Capture the cell that displays the provided text and extract its (x, y) central coordinate. 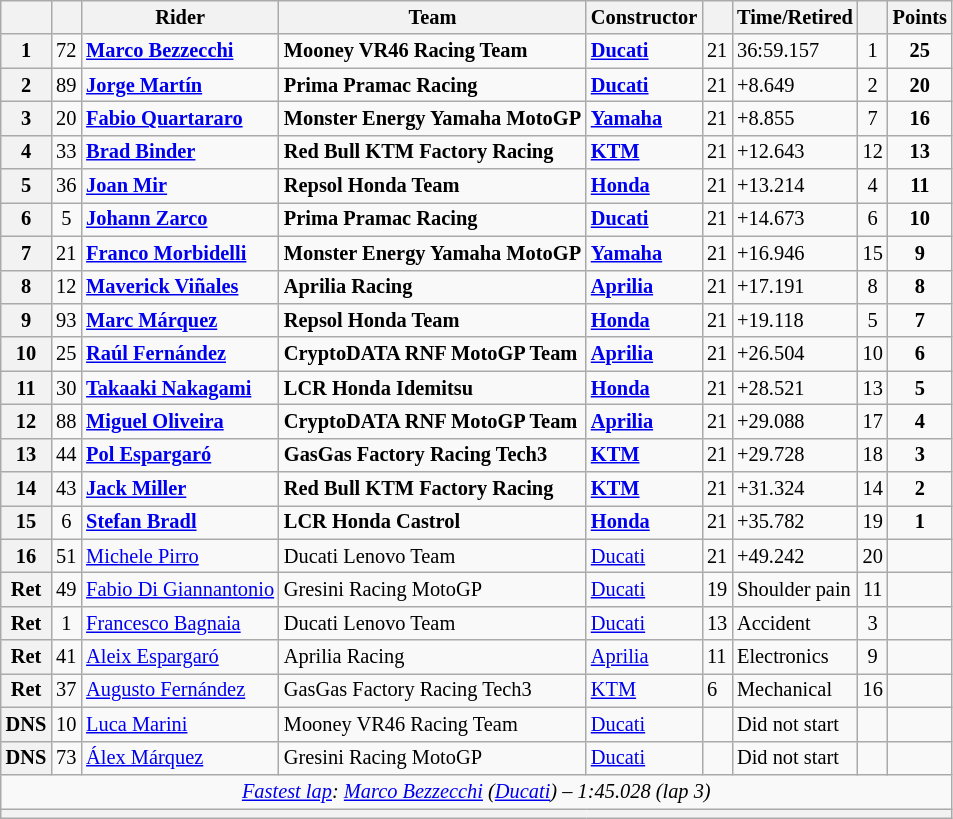
Álex Márquez (180, 758)
44 (66, 455)
41 (66, 657)
+12.643 (795, 152)
Time/Retired (795, 17)
17 (873, 421)
Fabio Quartararo (180, 118)
49 (66, 589)
Takaaki Nakagami (180, 388)
Raúl Fernández (180, 354)
Mechanical (795, 690)
LCR Honda Idemitsu (432, 388)
Marco Bezzecchi (180, 51)
30 (66, 388)
88 (66, 421)
+13.214 (795, 186)
+35.782 (795, 522)
+14.673 (795, 219)
72 (66, 51)
Brad Binder (180, 152)
+29.728 (795, 455)
Michele Pirro (180, 556)
Fabio Di Giannantonio (180, 589)
Marc Márquez (180, 320)
Franco Morbidelli (180, 253)
Jack Miller (180, 489)
Shoulder pain (795, 589)
Stefan Bradl (180, 522)
Joan Mir (180, 186)
Rider (180, 17)
89 (66, 85)
Accident (795, 623)
+49.242 (795, 556)
Augusto Fernández (180, 690)
Luca Marini (180, 724)
Johann Zarco (180, 219)
Fastest lap: Marco Bezzecchi (Ducati) – 1:45.028 (lap 3) (476, 791)
18 (873, 455)
Francesco Bagnaia (180, 623)
73 (66, 758)
Maverick Viñales (180, 287)
LCR Honda Castrol (432, 522)
Jorge Martín (180, 85)
Points (920, 17)
37 (66, 690)
33 (66, 152)
Electronics (795, 657)
Team (432, 17)
+31.324 (795, 489)
+26.504 (795, 354)
43 (66, 489)
Aleix Espargaró (180, 657)
+16.946 (795, 253)
+8.855 (795, 118)
36:59.157 (795, 51)
Constructor (644, 17)
Pol Espargaró (180, 455)
+8.649 (795, 85)
Miguel Oliveira (180, 421)
+17.191 (795, 287)
51 (66, 556)
+29.088 (795, 421)
36 (66, 186)
93 (66, 320)
+28.521 (795, 388)
+19.118 (795, 320)
